Search for the cell housing the specified text and yield its [X, Y] center coordinate. 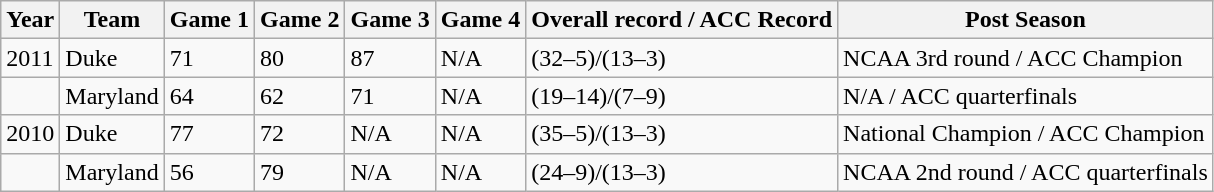
(35–5)/(13–3) [682, 134]
N/A / ACC quarterfinals [1026, 96]
62 [300, 96]
Game 3 [390, 20]
Year [30, 20]
2011 [30, 58]
National Champion / ACC Champion [1026, 134]
87 [390, 58]
NCAA 2nd round / ACC quarterfinals [1026, 172]
Post Season [1026, 20]
56 [209, 172]
(19–14)/(7–9) [682, 96]
77 [209, 134]
2010 [30, 134]
80 [300, 58]
Game 4 [480, 20]
Game 2 [300, 20]
Overall record / ACC Record [682, 20]
Team [112, 20]
72 [300, 134]
Game 1 [209, 20]
(32–5)/(13–3) [682, 58]
(24–9)/(13–3) [682, 172]
79 [300, 172]
NCAA 3rd round / ACC Champion [1026, 58]
64 [209, 96]
